Scan for the cell matching the given text and deliver its [X, Y] coordinate at center. 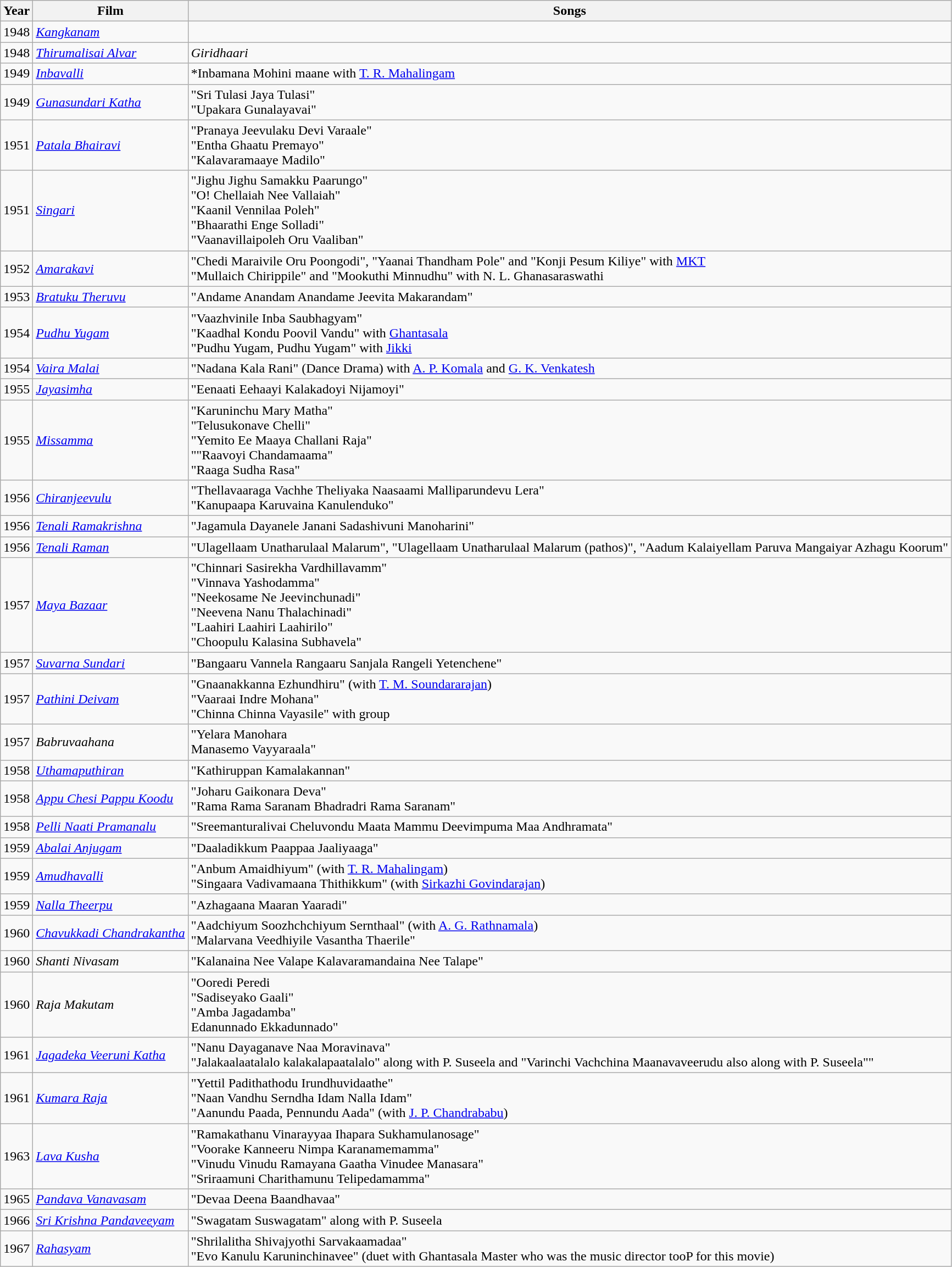
1965 [16, 1199]
Thirumalisai Alvar [110, 53]
Pandava Vanavasam [110, 1199]
1967 [16, 1248]
"Ooredi Peredi "Sadiseyako Gaali" "Amba Jagadamba" Edanunnado Ekkadunnado" [569, 1004]
1952 [16, 268]
Tenali Ramakrishna [110, 526]
Singari [110, 210]
Chiranjeevulu [110, 498]
"Eenaati Eehaayi Kalakadoyi Nijamoyi" [569, 389]
Appu Chesi Pappu Koodu [110, 799]
Film [110, 11]
Pudhu Yugam [110, 332]
Giridhaari [569, 53]
"Joharu Gaikonara Deva""Rama Rama Saranam Bhadradri Rama Saranam" [569, 799]
"Aadchiyum Soozhchchiyum Sernthaal" (with A. G. Rathnamala)"Malarvana Veedhiyile Vasantha Thaerile" [569, 933]
"Devaa Deena Baandhavaa" [569, 1199]
Jayasimha [110, 389]
Bratuku Theruvu [110, 297]
Kangkanam [110, 32]
Uthamaputhiran [110, 770]
"Yettil Padithathodu Irundhuvidaathe""Naan Vandhu Serndha Idam Nalla Idam""Aanundu Paada, Pennundu Aada" (with J. P. Chandrababu) [569, 1098]
"Nadana Kala Rani" (Dance Drama) with A. P. Komala and G. K. Venkatesh [569, 368]
"Karuninchu Mary Matha""Telusukonave Chelli""Yemito Ee Maaya Challani Raja" ""Raavoyi Chandamaama" "Raaga Sudha Rasa" [569, 440]
"Bangaaru Vannela Rangaaru Sanjala Rangeli Yetenchene" [569, 663]
Suvarna Sundari [110, 663]
Inbavalli [110, 74]
Babruvaahana [110, 742]
"Gnaanakkanna Ezhundhiru" (with T. M. Soundararajan)"Vaaraai Indre Mohana""Chinna Chinna Vayasile" with group [569, 699]
1963 [16, 1156]
"Thellavaaraga Vachhe Theliyaka Naasaami Malliparundevu Lera" "Kanupaapa Karuvaina Kanulenduko" [569, 498]
Amudhavalli [110, 876]
"Andame Anandam Anandame Jeevita Makarandam" [569, 297]
1966 [16, 1220]
Jagadeka Veeruni Katha [110, 1055]
*Inbamana Mohini maane with T. R. Mahalingam [569, 74]
"Yelara Manohara Manasemo Vayyaraala" [569, 742]
Gunasundari Katha [110, 102]
"Shrilalitha Shivajyothi Sarvakaamadaa" "Evo Kanulu Karuninchinavee" (duet with Ghantasala Master who was the music director tooP for this movie) [569, 1248]
"Jighu Jighu Samakku Paarungo""O! Chellaiah Nee Vallaiah""Kaanil Vennilaa Poleh""Bhaarathi Enge Solladi""Vaanavillaipoleh Oru Vaaliban" [569, 210]
Abalai Anjugam [110, 848]
Amarakavi [110, 268]
Rahasyam [110, 1248]
Vaira Malai [110, 368]
"Kalanaina Nee Valape Kalavaramandaina Nee Talape" [569, 961]
"Pranaya Jeevulaku Devi Varaale" "Entha Ghaatu Premayo" "Kalavaramaaye Madilo" [569, 145]
Songs [569, 11]
"Vaazhvinile Inba Saubhagyam""Kaadhal Kondu Poovil Vandu" with Ghantasala"Pudhu Yugam, Pudhu Yugam" with Jikki [569, 332]
"Sri Tulasi Jaya Tulasi" "Upakara Gunalayavai" [569, 102]
"Swagatam Suswagatam" along with P. Suseela [569, 1220]
Year [16, 11]
"Sreemanturalivai Cheluvondu Maata Mammu Deevimpuma Maa Andhramata" [569, 827]
Patala Bhairavi [110, 145]
Kumara Raja [110, 1098]
Missamma [110, 440]
Lava Kusha [110, 1156]
"Anbum Amaidhiyum" (with T. R. Mahalingam)"Singaara Vadivamaana Thithikkum" (with Sirkazhi Govindarajan) [569, 876]
"Daaladikkum Paappaa Jaaliyaaga" [569, 848]
Chavukkadi Chandrakantha [110, 933]
Sri Krishna Pandaveeyam [110, 1220]
Tenali Raman [110, 547]
Nalla Theerpu [110, 904]
"Jagamula Dayanele Janani Sadashivuni Manoharini" [569, 526]
Shanti Nivasam [110, 961]
Maya Bazaar [110, 605]
Pathini Deivam [110, 699]
1953 [16, 297]
Pelli Naati Pramanalu [110, 827]
Raja Makutam [110, 1004]
"Ulagellaam Unatharulaal Malarum", "Ulagellaam Unatharulaal Malarum (pathos)", "Aadum Kalaiyellam Paruva Mangaiyar Azhagu Koorum" [569, 547]
"Kathiruppan Kamalakannan" [569, 770]
"Azhagaana Maaran Yaaradi" [569, 904]
